Return (x, y) of the center of cell containing provided text 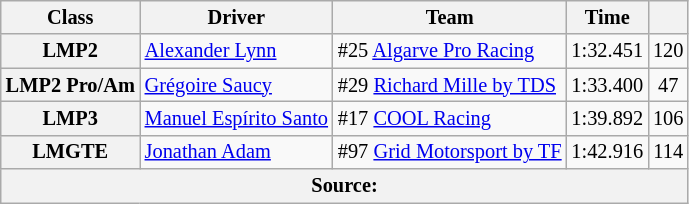
LMGTE (70, 152)
#29 Richard Mille by TDS (450, 85)
Class (70, 17)
#97 Grid Motorsport by TF (450, 152)
#17 COOL Racing (450, 118)
Driver (236, 17)
120 (668, 51)
47 (668, 85)
Alexander Lynn (236, 51)
114 (668, 152)
#25 Algarve Pro Racing (450, 51)
LMP3 (70, 118)
1:33.400 (607, 85)
Grégoire Saucy (236, 85)
LMP2 (70, 51)
Jonathan Adam (236, 152)
1:39.892 (607, 118)
Team (450, 17)
1:32.451 (607, 51)
LMP2 Pro/Am (70, 85)
Source: (345, 186)
106 (668, 118)
Manuel Espírito Santo (236, 118)
Time (607, 17)
1:42.916 (607, 152)
